Return [x, y] of the center of cell containing provided text 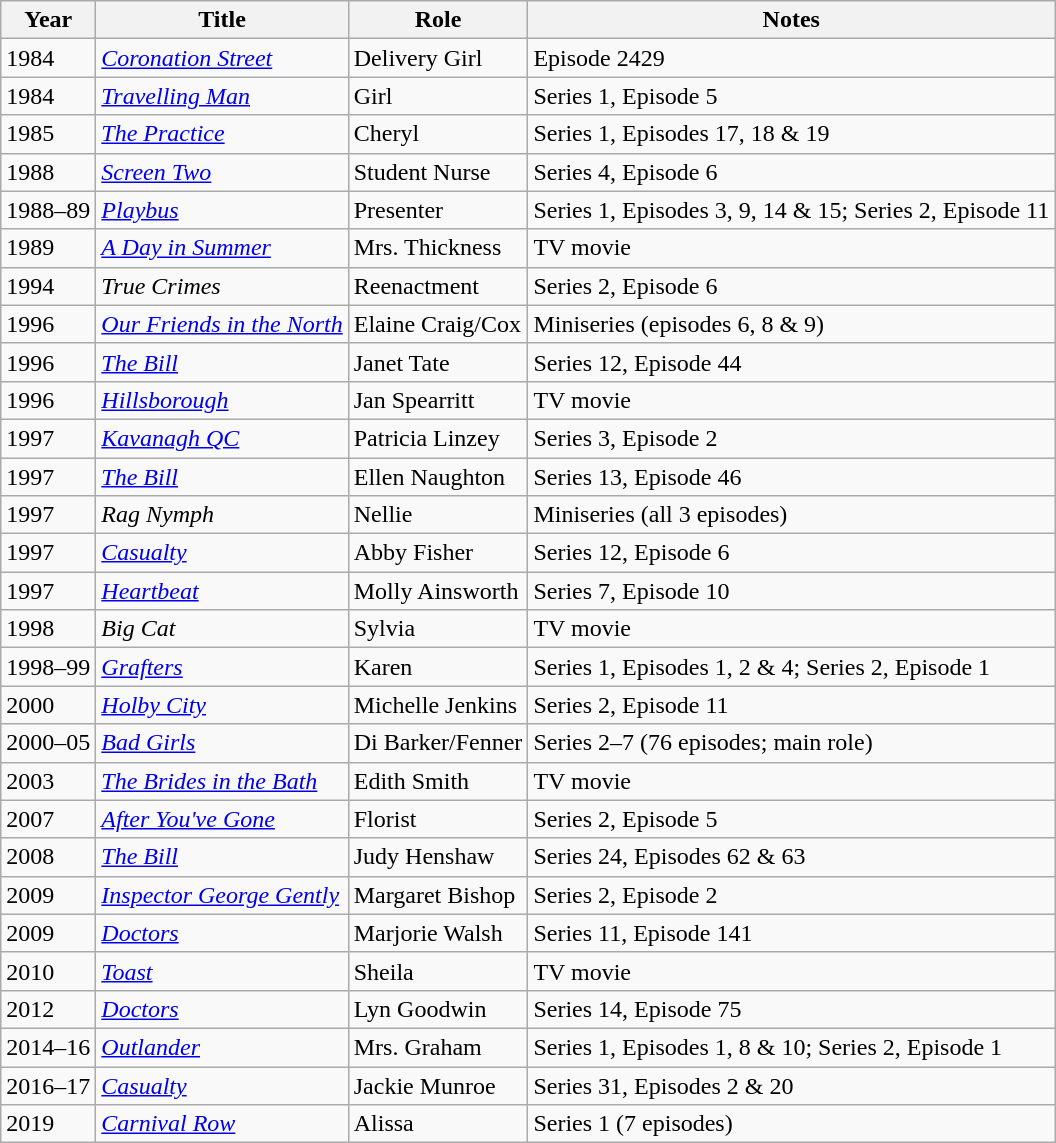
Series 2, Episode 2 [792, 895]
Series 1, Episode 5 [792, 96]
A Day in Summer [222, 248]
Carnival Row [222, 1124]
Travelling Man [222, 96]
Series 1 (7 episodes) [792, 1124]
Title [222, 20]
Miniseries (episodes 6, 8 & 9) [792, 324]
Karen [438, 667]
Series 3, Episode 2 [792, 438]
Mrs. Graham [438, 1047]
Kavanagh QC [222, 438]
2000–05 [48, 743]
Alissa [438, 1124]
The Practice [222, 134]
Mrs. Thickness [438, 248]
Grafters [222, 667]
1994 [48, 286]
Girl [438, 96]
After You've Gone [222, 819]
Series 2, Episode 11 [792, 705]
Coronation Street [222, 58]
Series 1, Episodes 17, 18 & 19 [792, 134]
Series 24, Episodes 62 & 63 [792, 857]
Series 1, Episodes 1, 2 & 4; Series 2, Episode 1 [792, 667]
Series 31, Episodes 2 & 20 [792, 1085]
True Crimes [222, 286]
Series 12, Episode 6 [792, 553]
Reenactment [438, 286]
Series 1, Episodes 3, 9, 14 & 15; Series 2, Episode 11 [792, 210]
Series 7, Episode 10 [792, 591]
Notes [792, 20]
Sheila [438, 971]
Series 14, Episode 75 [792, 1009]
2007 [48, 819]
Inspector George Gently [222, 895]
Episode 2429 [792, 58]
Bad Girls [222, 743]
Elaine Craig/Cox [438, 324]
Delivery Girl [438, 58]
1988 [48, 172]
Series 11, Episode 141 [792, 933]
1998–99 [48, 667]
Michelle Jenkins [438, 705]
2014–16 [48, 1047]
Florist [438, 819]
1988–89 [48, 210]
Screen Two [222, 172]
Jan Spearritt [438, 400]
Jackie Munroe [438, 1085]
Margaret Bishop [438, 895]
2000 [48, 705]
Student Nurse [438, 172]
Holby City [222, 705]
Abby Fisher [438, 553]
Cheryl [438, 134]
Nellie [438, 515]
Toast [222, 971]
1998 [48, 629]
Hillsborough [222, 400]
Role [438, 20]
2003 [48, 781]
Marjorie Walsh [438, 933]
Series 12, Episode 44 [792, 362]
Lyn Goodwin [438, 1009]
Di Barker/Fenner [438, 743]
2008 [48, 857]
Miniseries (all 3 episodes) [792, 515]
Big Cat [222, 629]
Ellen Naughton [438, 477]
Molly Ainsworth [438, 591]
Janet Tate [438, 362]
The Brides in the Bath [222, 781]
2010 [48, 971]
Series 13, Episode 46 [792, 477]
2012 [48, 1009]
Series 4, Episode 6 [792, 172]
2016–17 [48, 1085]
Judy Henshaw [438, 857]
Playbus [222, 210]
Series 2, Episode 5 [792, 819]
2019 [48, 1124]
Our Friends in the North [222, 324]
Rag Nymph [222, 515]
Year [48, 20]
Sylvia [438, 629]
Heartbeat [222, 591]
Patricia Linzey [438, 438]
Series 1, Episodes 1, 8 & 10; Series 2, Episode 1 [792, 1047]
Presenter [438, 210]
1989 [48, 248]
Edith Smith [438, 781]
Outlander [222, 1047]
Series 2, Episode 6 [792, 286]
1985 [48, 134]
Series 2–7 (76 episodes; main role) [792, 743]
